Return the [x, y] coordinate for the center point of the cell that contains the specified text.  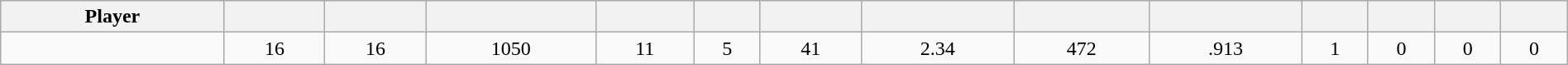
41 [810, 48]
11 [645, 48]
Player [112, 17]
.913 [1226, 48]
1 [1335, 48]
2.34 [938, 48]
1050 [511, 48]
5 [727, 48]
472 [1082, 48]
